Pinpoint the cell where the given text exists, returning its [X, Y] midpoint coordinate. 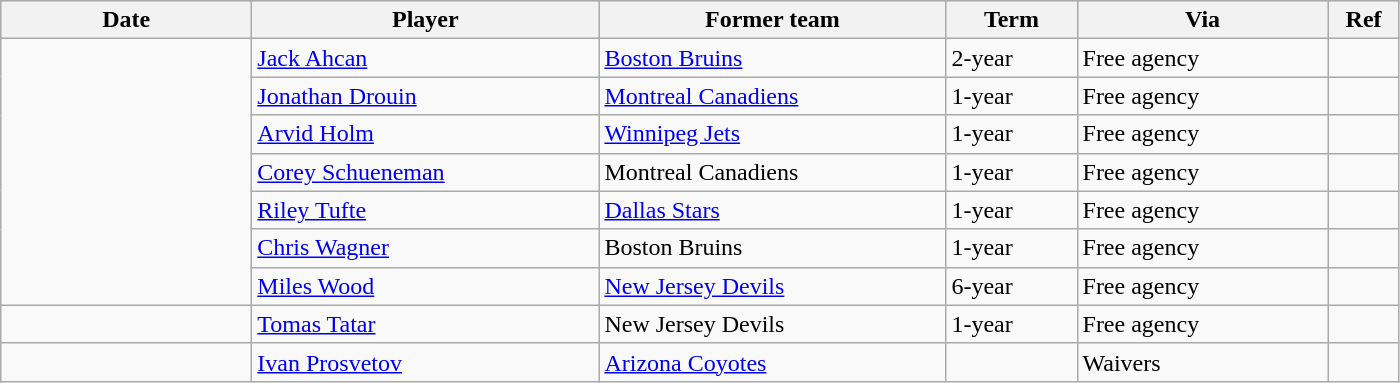
Via [1202, 20]
2-year [1012, 58]
Term [1012, 20]
Tomas Tatar [426, 324]
Jonathan Drouin [426, 96]
6-year [1012, 286]
Riley Tufte [426, 210]
Ref [1364, 20]
Chris Wagner [426, 248]
Miles Wood [426, 286]
Jack Ahcan [426, 58]
Ivan Prosvetov [426, 362]
Corey Schueneman [426, 172]
Date [126, 20]
Winnipeg Jets [772, 134]
Player [426, 20]
Waivers [1202, 362]
Arizona Coyotes [772, 362]
Dallas Stars [772, 210]
Former team [772, 20]
Arvid Holm [426, 134]
